Capture the cell that displays the provided text and extract its [x, y] central coordinate. 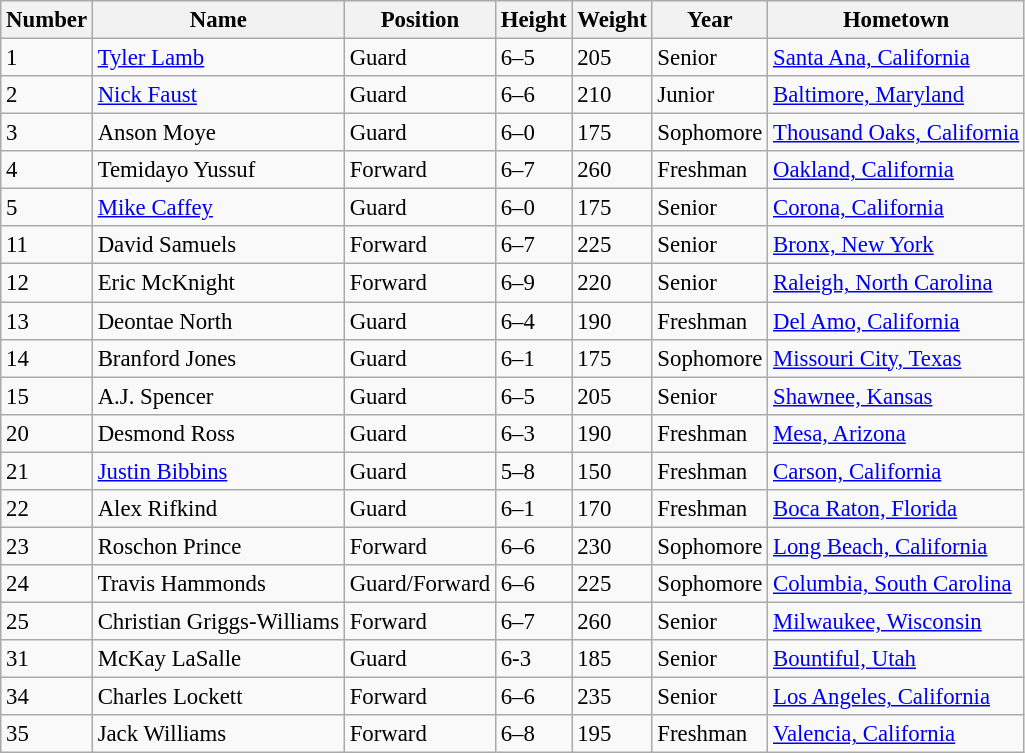
Branford Jones [218, 358]
Christian Griggs-Williams [218, 621]
6–9 [533, 283]
Mike Caffey [218, 208]
Tyler Lamb [218, 58]
Charles Lockett [218, 697]
David Samuels [218, 245]
Temidayo Yussuf [218, 170]
Milwaukee, Wisconsin [896, 621]
Missouri City, Texas [896, 358]
185 [612, 659]
6–8 [533, 734]
Mesa, Arizona [896, 433]
Corona, California [896, 208]
230 [612, 546]
Year [710, 20]
Long Beach, California [896, 546]
Junior [710, 95]
Los Angeles, California [896, 697]
21 [47, 471]
Del Amo, California [896, 321]
195 [612, 734]
Bronx, New York [896, 245]
220 [612, 283]
2 [47, 95]
14 [47, 358]
Bountiful, Utah [896, 659]
4 [47, 170]
Travis Hammonds [218, 584]
170 [612, 509]
Nick Faust [218, 95]
Desmond Ross [218, 433]
25 [47, 621]
Height [533, 20]
11 [47, 245]
20 [47, 433]
Name [218, 20]
35 [47, 734]
Justin Bibbins [218, 471]
Valencia, California [896, 734]
Boca Raton, Florida [896, 509]
150 [612, 471]
13 [47, 321]
Jack Williams [218, 734]
Weight [612, 20]
A.J. Spencer [218, 396]
23 [47, 546]
Position [420, 20]
210 [612, 95]
McKay LaSalle [218, 659]
34 [47, 697]
Roschon Prince [218, 546]
15 [47, 396]
5–8 [533, 471]
Hometown [896, 20]
Eric McKnight [218, 283]
Thousand Oaks, California [896, 133]
24 [47, 584]
Guard/Forward [420, 584]
Number [47, 20]
Carson, California [896, 471]
5 [47, 208]
Baltimore, Maryland [896, 95]
Oakland, California [896, 170]
31 [47, 659]
3 [47, 133]
Santa Ana, California [896, 58]
1 [47, 58]
6–3 [533, 433]
Alex Rifkind [218, 509]
Columbia, South Carolina [896, 584]
Deontae North [218, 321]
22 [47, 509]
Anson Moye [218, 133]
Shawnee, Kansas [896, 396]
6–4 [533, 321]
235 [612, 697]
12 [47, 283]
Raleigh, North Carolina [896, 283]
6-3 [533, 659]
